Scan for the cell matching the given text and deliver its (X, Y) coordinate at center. 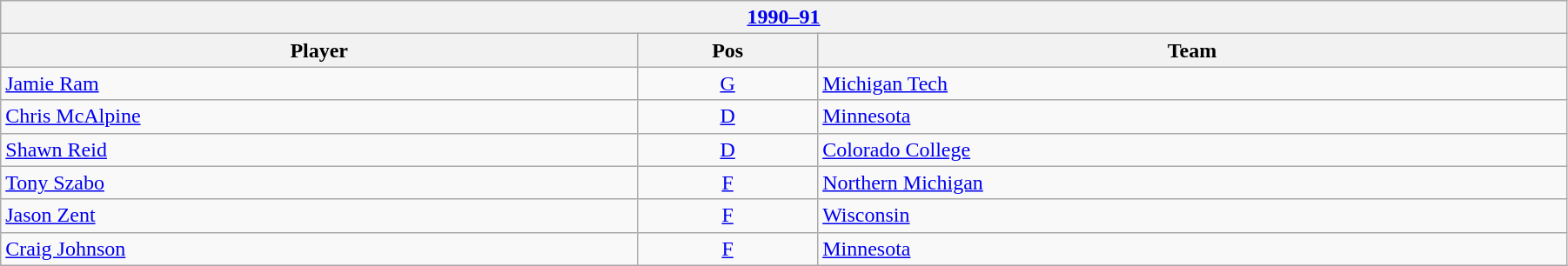
Shawn Reid (319, 150)
Craig Johnson (319, 249)
Jamie Ram (319, 83)
Wisconsin (1192, 216)
Michigan Tech (1192, 83)
Pos (727, 50)
Tony Szabo (319, 183)
Player (319, 50)
Northern Michigan (1192, 183)
G (727, 83)
Colorado College (1192, 150)
Chris McAlpine (319, 116)
Team (1192, 50)
Jason Zent (319, 216)
1990–91 (784, 17)
